Identify which cell holds the provided text, then report its (x, y) central coordinate. 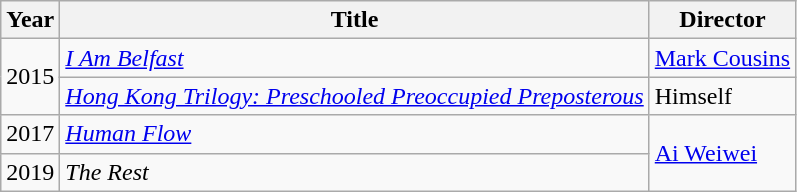
Ai Weiwei (722, 153)
The Rest (354, 172)
Hong Kong Trilogy: Preschooled Preoccupied Preposterous (354, 96)
2017 (30, 134)
2019 (30, 172)
Himself (722, 96)
Title (354, 20)
Director (722, 20)
2015 (30, 77)
Year (30, 20)
Mark Cousins (722, 58)
Human Flow (354, 134)
I Am Belfast (354, 58)
